From the cell containing the given text, extract its center point as [X, Y] coordinate. 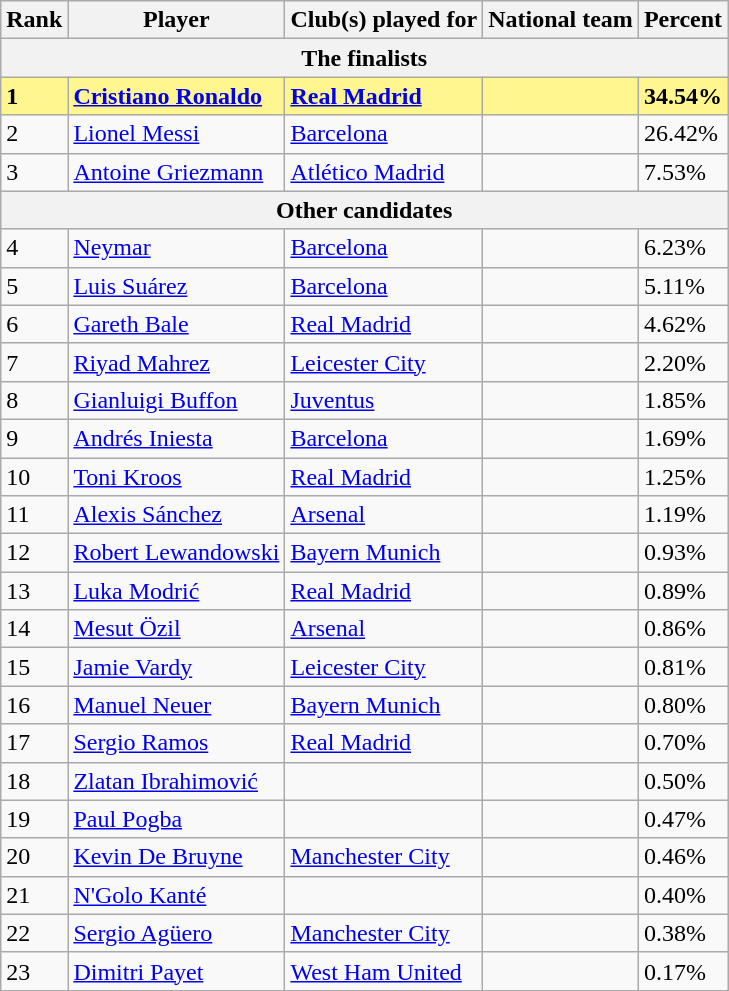
3 [34, 172]
1.69% [682, 438]
Sergio Agüero [176, 933]
13 [34, 591]
14 [34, 629]
17 [34, 743]
22 [34, 933]
0.86% [682, 629]
Cristiano Ronaldo [176, 96]
23 [34, 971]
6 [34, 324]
Gianluigi Buffon [176, 400]
Kevin De Bruyne [176, 857]
Neymar [176, 248]
Toni Kroos [176, 477]
Mesut Özil [176, 629]
9 [34, 438]
15 [34, 667]
Antoine Griezmann [176, 172]
West Ham United [384, 971]
0.70% [682, 743]
0.80% [682, 705]
20 [34, 857]
7.53% [682, 172]
0.47% [682, 819]
26.42% [682, 134]
0.46% [682, 857]
4 [34, 248]
Manuel Neuer [176, 705]
0.38% [682, 933]
10 [34, 477]
0.93% [682, 553]
0.17% [682, 971]
Robert Lewandowski [176, 553]
Zlatan Ibrahimović [176, 781]
N'Golo Kanté [176, 895]
19 [34, 819]
21 [34, 895]
Other candidates [364, 210]
Lionel Messi [176, 134]
16 [34, 705]
5 [34, 286]
Luis Suárez [176, 286]
0.40% [682, 895]
1.85% [682, 400]
0.81% [682, 667]
0.89% [682, 591]
Juventus [384, 400]
Paul Pogba [176, 819]
Rank [34, 20]
0.50% [682, 781]
6.23% [682, 248]
18 [34, 781]
1.19% [682, 515]
4.62% [682, 324]
The finalists [364, 58]
Percent [682, 20]
Dimitri Payet [176, 971]
Jamie Vardy [176, 667]
Player [176, 20]
8 [34, 400]
Gareth Bale [176, 324]
2.20% [682, 362]
Sergio Ramos [176, 743]
Alexis Sánchez [176, 515]
Riyad Mahrez [176, 362]
National team [561, 20]
1.25% [682, 477]
7 [34, 362]
11 [34, 515]
1 [34, 96]
5.11% [682, 286]
12 [34, 553]
Luka Modrić [176, 591]
Atlético Madrid [384, 172]
34.54% [682, 96]
2 [34, 134]
Club(s) played for [384, 20]
Andrés Iniesta [176, 438]
